Search for the cell housing the specified text and yield its (x, y) center coordinate. 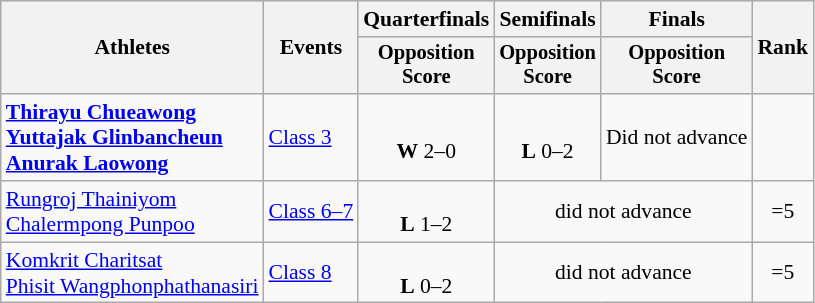
Quarterfinals (426, 19)
L 1–2 (426, 212)
Rungroj ThainiyomChalermpong Punpoo (132, 212)
Did not advance (677, 138)
Class 8 (312, 272)
Events (312, 48)
Komkrit CharitsatPhisit Wangphonphathanasiri (132, 272)
W 2–0 (426, 138)
Class 3 (312, 138)
Thirayu ChueawongYuttajak GlinbancheunAnurak Laowong (132, 138)
Rank (782, 48)
Semifinals (548, 19)
Athletes (132, 48)
Finals (677, 19)
Class 6–7 (312, 212)
